From the cell containing the given text, extract its center point as (x, y) coordinate. 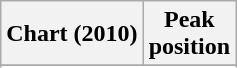
Peakposition (189, 34)
Chart (2010) (72, 34)
